From the cell containing the given text, extract its center point as (x, y) coordinate. 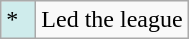
Led the league (112, 20)
* (18, 20)
